Scan for the cell matching the given text and deliver its (x, y) coordinate at center. 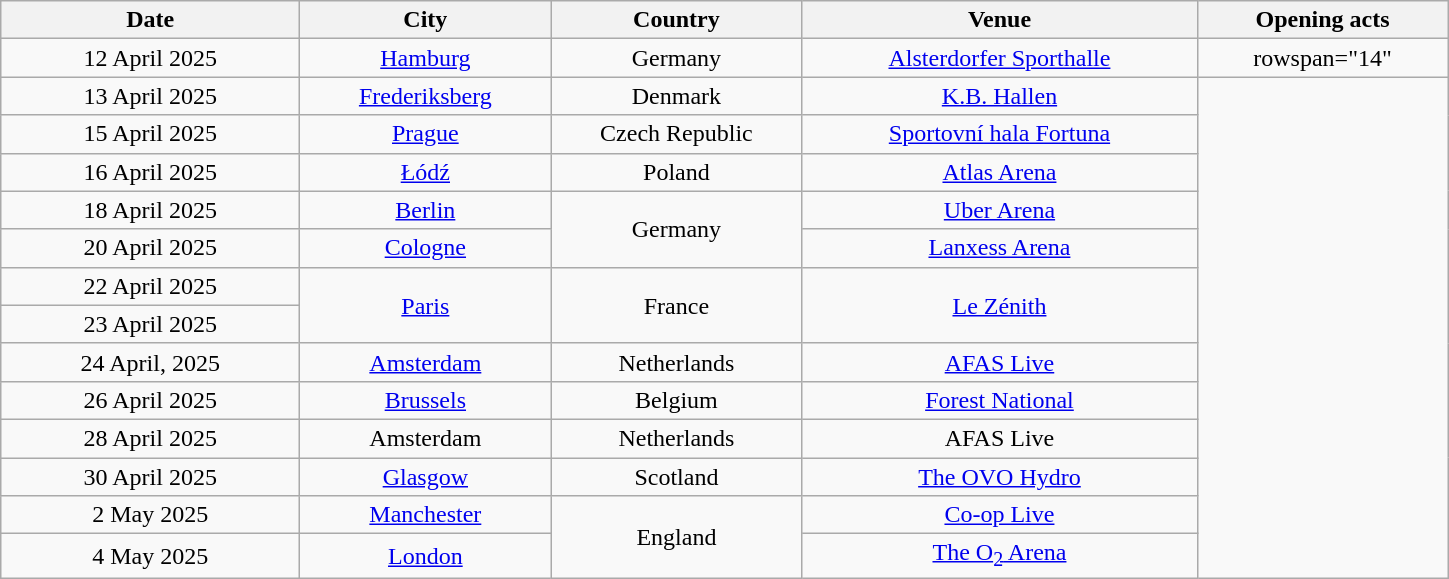
24 April, 2025 (150, 362)
Alsterdorfer Sporthalle (1000, 58)
12 April 2025 (150, 58)
Uber Arena (1000, 210)
Prague (426, 134)
England (676, 537)
Łódź (426, 172)
28 April 2025 (150, 438)
France (676, 305)
15 April 2025 (150, 134)
The O2 Arena (1000, 556)
2 May 2025 (150, 515)
Poland (676, 172)
Forest National (1000, 400)
Sportovní hala Fortuna (1000, 134)
22 April 2025 (150, 286)
Paris (426, 305)
Hamburg (426, 58)
Belgium (676, 400)
18 April 2025 (150, 210)
Brussels (426, 400)
20 April 2025 (150, 248)
Date (150, 20)
23 April 2025 (150, 324)
Cologne (426, 248)
4 May 2025 (150, 556)
K.B. Hallen (1000, 96)
rowspan="14" (1322, 58)
Czech Republic (676, 134)
London (426, 556)
Scotland (676, 477)
Le Zénith (1000, 305)
30 April 2025 (150, 477)
26 April 2025 (150, 400)
Opening acts (1322, 20)
Glasgow (426, 477)
Atlas Arena (1000, 172)
Lanxess Arena (1000, 248)
Co-op Live (1000, 515)
Venue (1000, 20)
Frederiksberg (426, 96)
Manchester (426, 515)
The OVO Hydro (1000, 477)
Denmark (676, 96)
Country (676, 20)
16 April 2025 (150, 172)
13 April 2025 (150, 96)
Berlin (426, 210)
City (426, 20)
